Return (X, Y) of the center of cell containing provided text 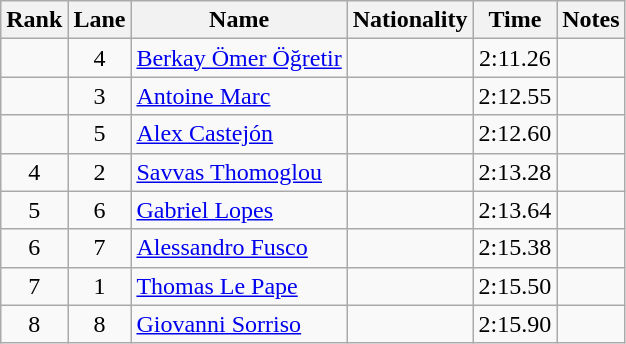
Name (239, 20)
Rank (34, 20)
Nationality (410, 20)
2:15.38 (515, 248)
Lane (100, 20)
2:15.90 (515, 324)
2:13.28 (515, 172)
3 (100, 96)
2:12.60 (515, 134)
2:11.26 (515, 58)
Berkay Ömer Öğretir (239, 58)
Notes (591, 20)
Alessandro Fusco (239, 248)
Savvas Thomoglou (239, 172)
2:12.55 (515, 96)
Antoine Marc (239, 96)
Thomas Le Pape (239, 286)
Alex Castejón (239, 134)
2 (100, 172)
Giovanni Sorriso (239, 324)
Time (515, 20)
Gabriel Lopes (239, 210)
1 (100, 286)
2:15.50 (515, 286)
2:13.64 (515, 210)
